Identify which cell holds the provided text, then report its [X, Y] central coordinate. 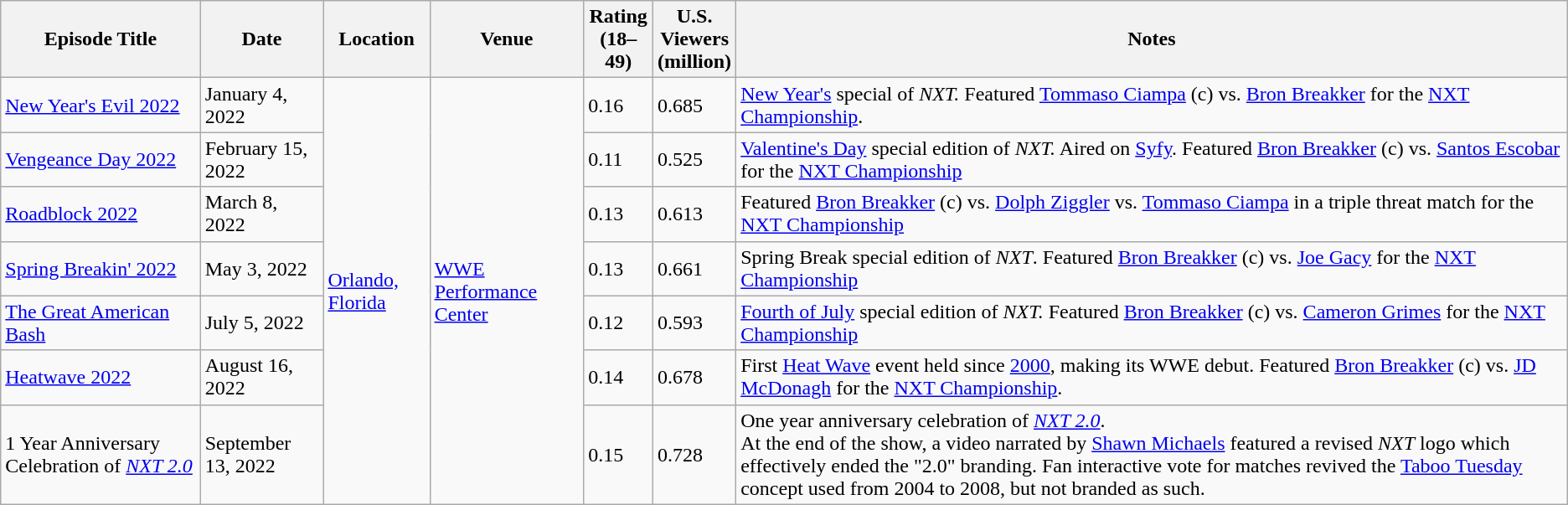
The Great American Bash [101, 323]
Heatwave 2022 [101, 377]
U.S.Viewers(million) [695, 39]
First Heat Wave event held since 2000, making its WWE debut. Featured Bron Breakker (c) vs. JD McDonagh for the NXT Championship. [1153, 377]
0.661 [695, 268]
Spring Breakin' 2022 [101, 268]
July 5, 2022 [261, 323]
New Year's Evil 2022 [101, 106]
WWE Performance Center [507, 291]
0.16 [618, 106]
0.678 [695, 377]
Fourth of July special edition of NXT. Featured Bron Breakker (c) vs. Cameron Grimes for the NXT Championship [1153, 323]
0.593 [695, 323]
Roadblock 2022 [101, 214]
Date [261, 39]
Featured Bron Breakker (c) vs. Dolph Ziggler vs. Tommaso Ciampa in a triple threat match for the NXT Championship [1153, 214]
Vengeance Day 2022 [101, 159]
September 13, 2022 [261, 454]
Rating(18–49) [618, 39]
New Year's special of NXT. Featured Tommaso Ciampa (c) vs. Bron Breakker for the NXT Championship. [1153, 106]
August 16, 2022 [261, 377]
0.14 [618, 377]
January 4, 2022 [261, 106]
May 3, 2022 [261, 268]
Valentine's Day special edition of NXT. Aired on Syfy. Featured Bron Breakker (c) vs. Santos Escobar for the NXT Championship [1153, 159]
Notes [1153, 39]
0.15 [618, 454]
Orlando, Florida [377, 291]
0.613 [695, 214]
Venue [507, 39]
Location [377, 39]
Spring Break special edition of NXT. Featured Bron Breakker (c) vs. Joe Gacy for the NXT Championship [1153, 268]
0.12 [618, 323]
1 Year Anniversary Celebration of NXT 2.0 [101, 454]
0.525 [695, 159]
Episode Title [101, 39]
February 15, 2022 [261, 159]
0.11 [618, 159]
0.728 [695, 454]
March 8, 2022 [261, 214]
0.685 [695, 106]
